Locate the cell with the specified text and output its [X, Y] center coordinate. 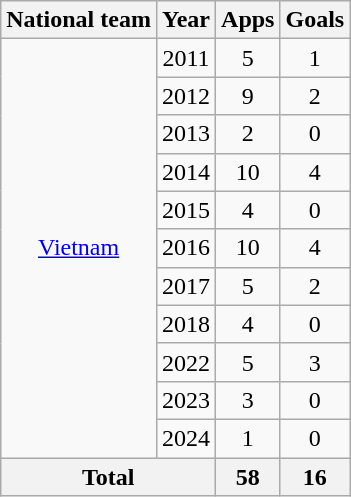
Total [108, 477]
Goals [315, 20]
2014 [186, 172]
2023 [186, 400]
2022 [186, 362]
2024 [186, 438]
2018 [186, 324]
Apps [248, 20]
National team [79, 20]
Year [186, 20]
2011 [186, 58]
9 [248, 96]
16 [315, 477]
Vietnam [79, 248]
2017 [186, 286]
2015 [186, 210]
2016 [186, 248]
2012 [186, 96]
2013 [186, 134]
58 [248, 477]
